Provide the (x, y) coordinate of the cell's center where the given text is located.  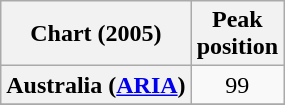
99 (237, 85)
Australia (ARIA) (96, 85)
Chart (2005) (96, 34)
Peakposition (237, 34)
